Provide the (X, Y) coordinate of the cell's center where the given text is located.  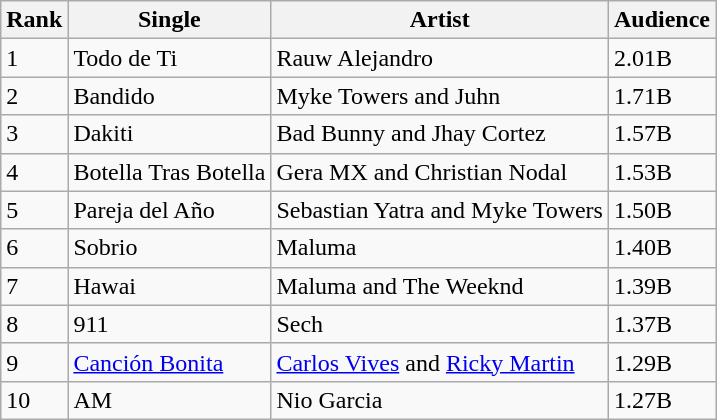
Botella Tras Botella (170, 172)
7 (34, 286)
Bandido (170, 96)
1.37B (662, 324)
10 (34, 400)
Myke Towers and Juhn (440, 96)
Single (170, 20)
Rank (34, 20)
Dakiti (170, 134)
Pareja del Año (170, 210)
6 (34, 248)
AM (170, 400)
1.29B (662, 362)
2 (34, 96)
4 (34, 172)
1.57B (662, 134)
9 (34, 362)
Maluma and The Weeknd (440, 286)
Gera MX and Christian Nodal (440, 172)
Carlos Vives and Ricky Martin (440, 362)
Hawai (170, 286)
1.39B (662, 286)
1 (34, 58)
5 (34, 210)
1.71B (662, 96)
1.50B (662, 210)
Todo de Ti (170, 58)
1.53B (662, 172)
8 (34, 324)
2.01B (662, 58)
Sech (440, 324)
Canción Bonita (170, 362)
Sebastian Yatra and Myke Towers (440, 210)
3 (34, 134)
1.40B (662, 248)
Nio Garcia (440, 400)
Rauw Alejandro (440, 58)
911 (170, 324)
Artist (440, 20)
Maluma (440, 248)
Sobrio (170, 248)
Audience (662, 20)
1.27B (662, 400)
Bad Bunny and Jhay Cortez (440, 134)
